Capture the cell that displays the provided text and extract its (x, y) central coordinate. 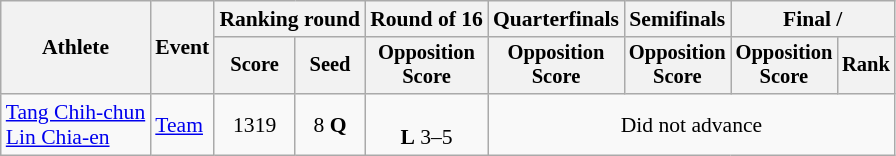
Score (254, 66)
Rank (866, 66)
8 Q (330, 124)
Ranking round (290, 19)
Final / (813, 19)
Athlete (76, 48)
L 3–5 (426, 124)
Seed (330, 66)
Tang Chih-chunLin Chia-en (76, 124)
Team (182, 124)
Quarterfinals (556, 19)
Semifinals (678, 19)
Round of 16 (426, 19)
Did not advance (692, 124)
Event (182, 48)
1319 (254, 124)
